Identify which cell holds the provided text, then report its [x, y] central coordinate. 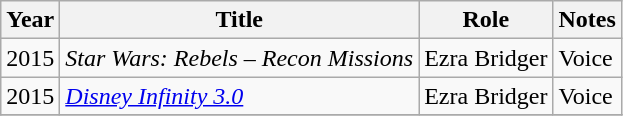
Role [486, 20]
Title [240, 20]
Notes [587, 20]
Star Wars: Rebels – Recon Missions [240, 58]
Year [30, 20]
Disney Infinity 3.0 [240, 96]
